Search for the cell housing the specified text and yield its [x, y] center coordinate. 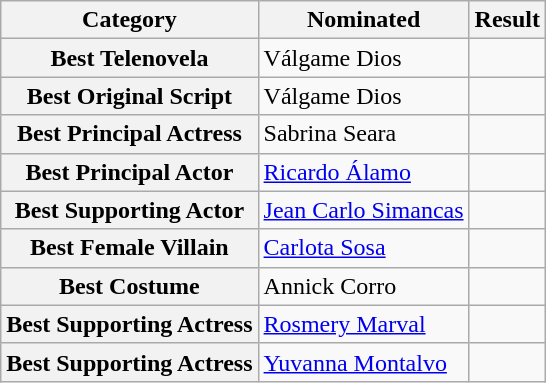
Rosmery Marval [364, 324]
Best Principal Actress [130, 134]
Best Costume [130, 286]
Jean Carlo Simancas [364, 210]
Carlota Sosa [364, 248]
Ricardo Álamo [364, 172]
Best Principal Actor [130, 172]
Sabrina Seara [364, 134]
Best Female Villain [130, 248]
Annick Corro [364, 286]
Best Original Script [130, 96]
Result [507, 20]
Nominated [364, 20]
Best Supporting Actor [130, 210]
Category [130, 20]
Yuvanna Montalvo [364, 362]
Best Telenovela [130, 58]
